Identify which cell holds the provided text, then report its (x, y) central coordinate. 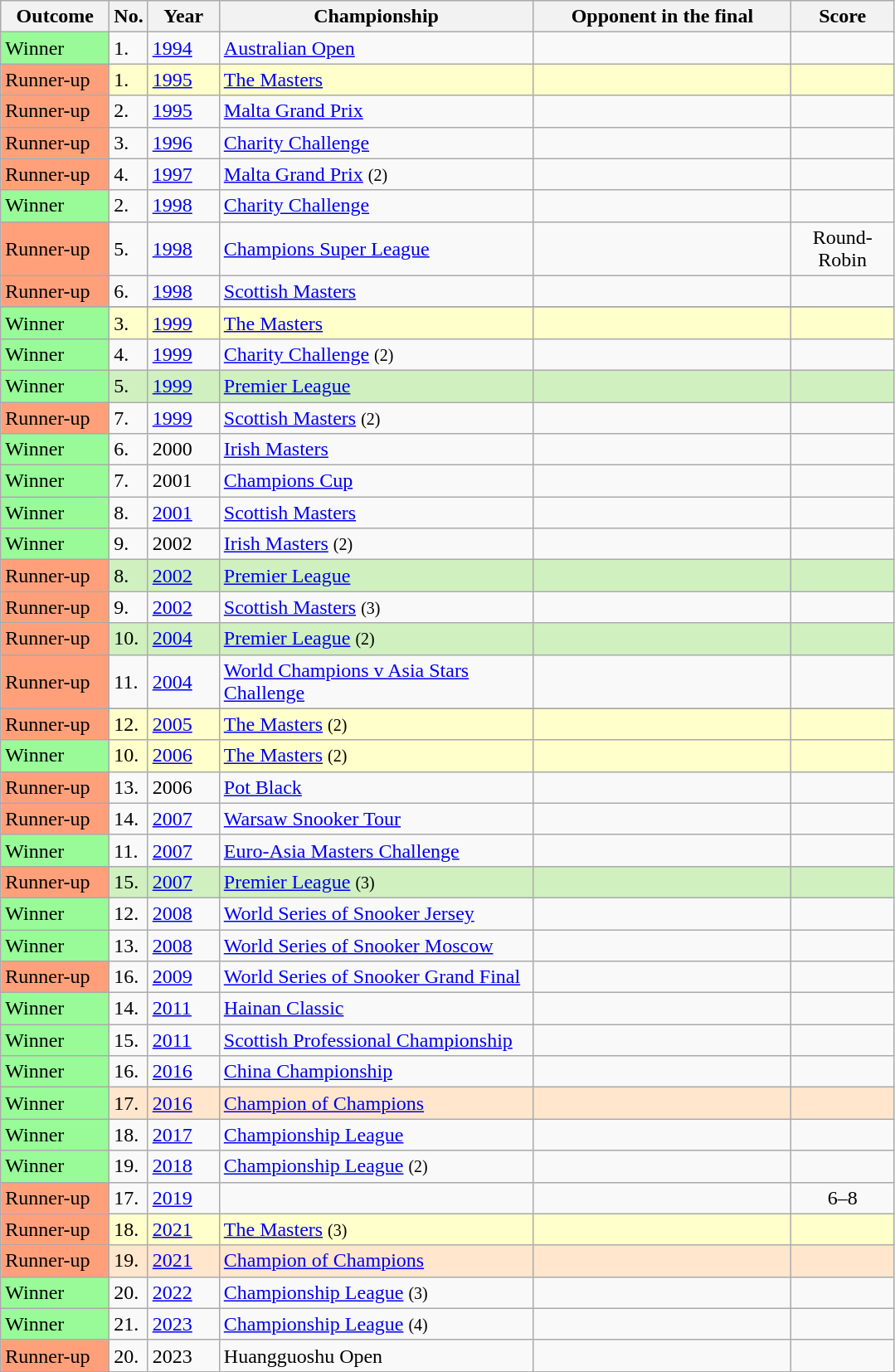
Hainan Classic (377, 1009)
Score (843, 17)
Australian Open (377, 48)
2019 (183, 1198)
Euro-Asia Masters Challenge (377, 850)
Championship League (4) (377, 1324)
Championship (377, 17)
Scottish Masters (3) (377, 607)
21. (129, 1324)
Warsaw Snooker Tour (377, 819)
Pot Black (377, 787)
1994 (183, 48)
Championship League (2) (377, 1166)
Charity Challenge (2) (377, 354)
Outcome (55, 17)
1996 (183, 143)
World Series of Snooker Grand Final (377, 977)
Malta Grand Prix (2) (377, 174)
Championship League (3) (377, 1292)
2005 (183, 724)
2000 (183, 450)
China Championship (377, 1072)
Premier League (3) (377, 882)
Opponent in the final (662, 17)
Scottish Masters (2) (377, 417)
2018 (183, 1166)
Premier League (2) (377, 639)
Championship League (377, 1135)
Year (183, 17)
Champions Cup (377, 481)
Champions Super League (377, 249)
2022 (183, 1292)
World Series of Snooker Moscow (377, 945)
No. (129, 17)
Scottish Professional Championship (377, 1040)
Huangguoshu Open (377, 1355)
2017 (183, 1135)
1997 (183, 174)
Malta Grand Prix (377, 111)
The Masters (3) (377, 1229)
Irish Masters (2) (377, 544)
Round-Robin (843, 249)
World Champions v Asia Stars Challenge (377, 682)
2009 (183, 977)
Irish Masters (377, 450)
World Series of Snooker Jersey (377, 913)
6–8 (843, 1198)
